Locate the cell with the specified text and output its [X, Y] center coordinate. 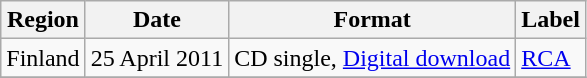
Date [157, 20]
CD single, Digital download [372, 58]
Format [372, 20]
Finland [43, 58]
RCA [551, 58]
Region [43, 20]
25 April 2011 [157, 58]
Label [551, 20]
